Extract the [x, y] coordinate from the center of the cell holding the provided text.  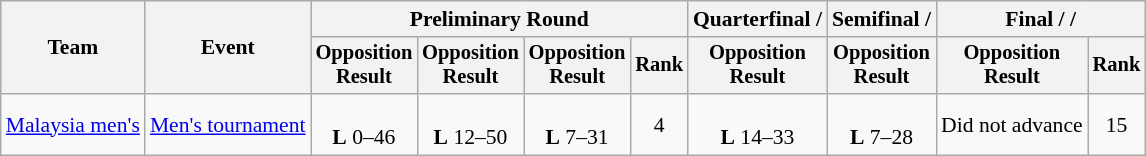
15 [1117, 124]
4 [659, 124]
Semifinal / [882, 19]
Did not advance [1012, 124]
Quarterfinal / [758, 19]
L 7–31 [578, 124]
L 0–46 [364, 124]
Event [228, 48]
Team [73, 48]
Malaysia men's [73, 124]
L 14–33 [758, 124]
Final / / [1040, 19]
L 12–50 [470, 124]
Men's tournament [228, 124]
Preliminary Round [500, 19]
L 7–28 [882, 124]
